Provide the [X, Y] coordinate of the cell's center where the given text is located.  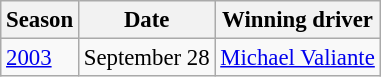
Season [40, 20]
2003 [40, 58]
Winning driver [298, 20]
Date [146, 20]
September 28 [146, 58]
Michael Valiante [298, 58]
